Capture the cell that displays the provided text and extract its [X, Y] central coordinate. 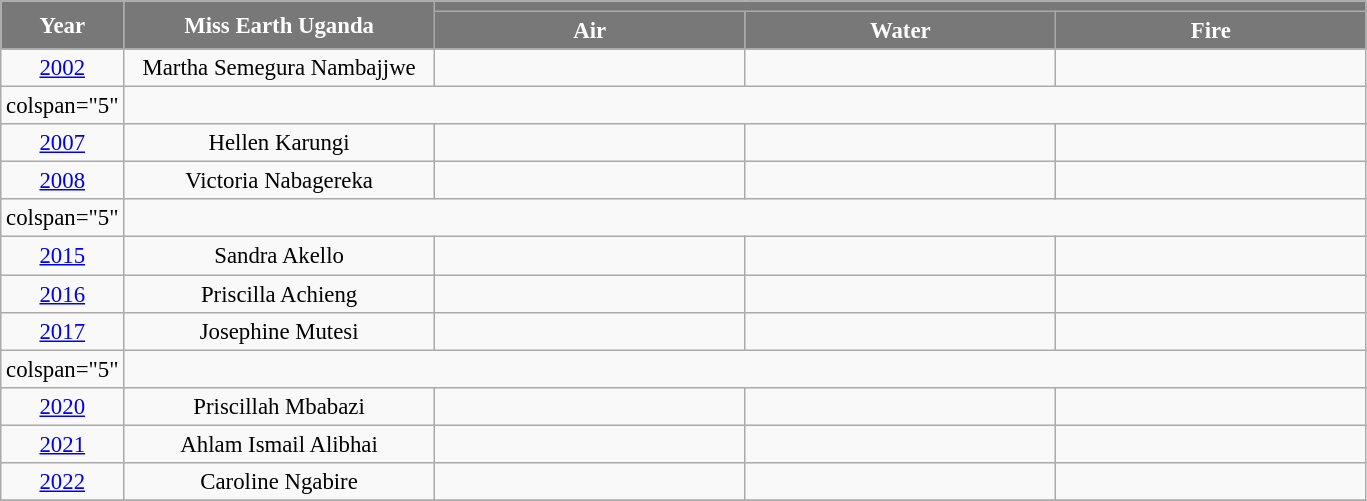
Fire [1212, 31]
Sandra Akello [280, 256]
Martha Semegura Nambajjwe [280, 68]
2016 [62, 294]
Josephine Mutesi [280, 331]
Priscillah Mbabazi [280, 406]
Victoria Nabagereka [280, 181]
2020 [62, 406]
2017 [62, 331]
Caroline Ngabire [280, 482]
Year [62, 25]
Miss Earth Uganda [280, 25]
2022 [62, 482]
2008 [62, 181]
Priscilla Achieng [280, 294]
2021 [62, 444]
Air [590, 31]
2007 [62, 143]
Ahlam Ismail Alibhai [280, 444]
Hellen Karungi [280, 143]
Water [900, 31]
2002 [62, 68]
2015 [62, 256]
